Return [X, Y] of the center of cell containing provided text 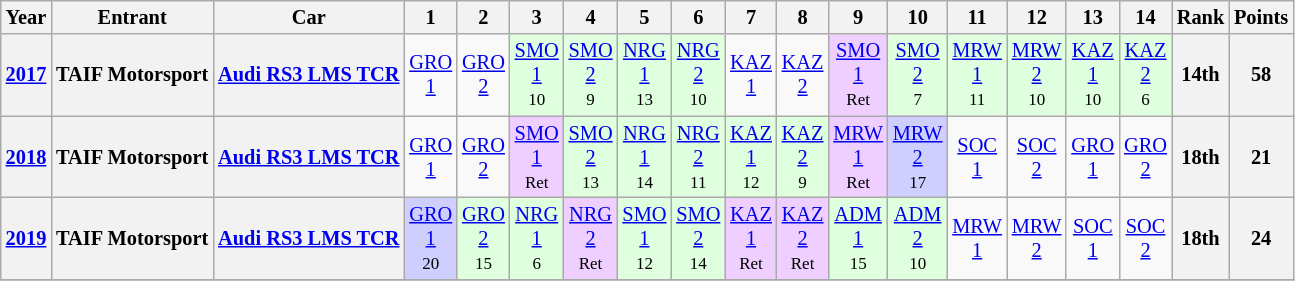
11 [977, 17]
MRW2 [1037, 238]
2017 [26, 75]
7 [751, 17]
MRW1 [977, 238]
NRG210 [698, 75]
2 [484, 17]
KAZ2Ret [803, 238]
KAZ1 [751, 75]
KAZ29 [803, 157]
NRG211 [698, 157]
KAZ2 [803, 75]
MRW210 [1037, 75]
ADM115 [858, 238]
Points [1261, 17]
Rank [1200, 17]
SMO27 [918, 75]
1 [430, 17]
Entrant [132, 17]
5 [644, 17]
6 [698, 17]
KAZ110 [1092, 75]
SMO213 [591, 157]
GRO215 [484, 238]
GRO120 [430, 238]
NRG114 [644, 157]
NRG113 [644, 75]
4 [591, 17]
MRW111 [977, 75]
3 [537, 17]
24 [1261, 238]
KAZ1Ret [751, 238]
8 [803, 17]
ADM210 [918, 238]
2019 [26, 238]
MRW217 [918, 157]
12 [1037, 17]
14 [1146, 17]
SMO110 [537, 75]
SMO214 [698, 238]
2018 [26, 157]
SMO112 [644, 238]
NRG2Ret [591, 238]
KAZ112 [751, 157]
58 [1261, 75]
NRG16 [537, 238]
14th [1200, 75]
13 [1092, 17]
Car [308, 17]
MRW1Ret [858, 157]
10 [918, 17]
SMO29 [591, 75]
9 [858, 17]
Year [26, 17]
KAZ26 [1146, 75]
21 [1261, 157]
